Capture the cell that displays the provided text and extract its (x, y) central coordinate. 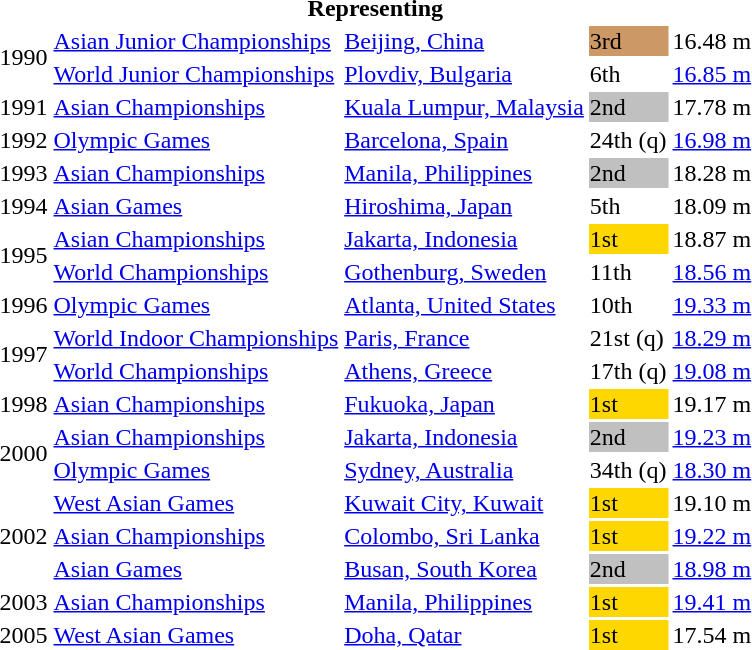
Colombo, Sri Lanka (464, 536)
Paris, France (464, 338)
6th (628, 74)
Asian Junior Championships (196, 41)
Beijing, China (464, 41)
3rd (628, 41)
24th (q) (628, 140)
Fukuoka, Japan (464, 404)
Busan, South Korea (464, 569)
Hiroshima, Japan (464, 206)
Kuala Lumpur, Malaysia (464, 107)
Doha, Qatar (464, 635)
World Junior Championships (196, 74)
Atlanta, United States (464, 305)
5th (628, 206)
Plovdiv, Bulgaria (464, 74)
17th (q) (628, 371)
Sydney, Australia (464, 470)
21st (q) (628, 338)
34th (q) (628, 470)
Gothenburg, Sweden (464, 272)
Kuwait City, Kuwait (464, 503)
Barcelona, Spain (464, 140)
11th (628, 272)
Athens, Greece (464, 371)
10th (628, 305)
World Indoor Championships (196, 338)
